Search for the cell housing the specified text and yield its (x, y) center coordinate. 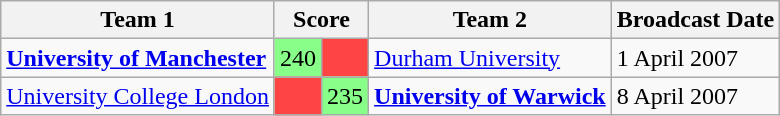
Team 1 (138, 20)
University College London (138, 96)
1 April 2007 (696, 58)
Team 2 (490, 20)
University of Warwick (490, 96)
Score (321, 20)
240 (298, 58)
Durham University (490, 58)
Broadcast Date (696, 20)
8 April 2007 (696, 96)
University of Manchester (138, 58)
235 (346, 96)
